Provide the (X, Y) coordinate of the cell's center where the given text is located.  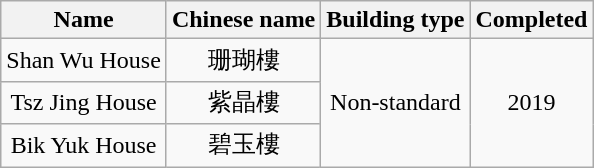
Shan Wu House (84, 60)
Chinese name (243, 20)
Completed (532, 20)
Building type (396, 20)
Bik Yuk House (84, 146)
Name (84, 20)
碧玉樓 (243, 146)
珊瑚樓 (243, 60)
Non-standard (396, 103)
2019 (532, 103)
Tsz Jing House (84, 102)
紫晶樓 (243, 102)
